Detect which cell encompasses the target text, then output its [x, y] center coordinate. 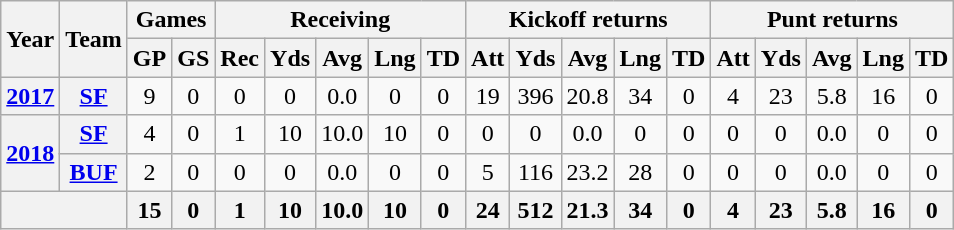
BUF [94, 172]
GS [194, 58]
Games [170, 20]
24 [488, 210]
2018 [30, 153]
GP [149, 58]
2 [149, 172]
Rec [240, 58]
Kickoff returns [588, 20]
Punt returns [832, 20]
512 [536, 210]
9 [149, 96]
2017 [30, 96]
19 [488, 96]
396 [536, 96]
20.8 [588, 96]
Receiving [340, 20]
5 [488, 172]
28 [640, 172]
15 [149, 210]
Year [30, 39]
Team [94, 39]
23.2 [588, 172]
116 [536, 172]
21.3 [588, 210]
